Return the [x, y] coordinate for the center point of the cell that contains the specified text.  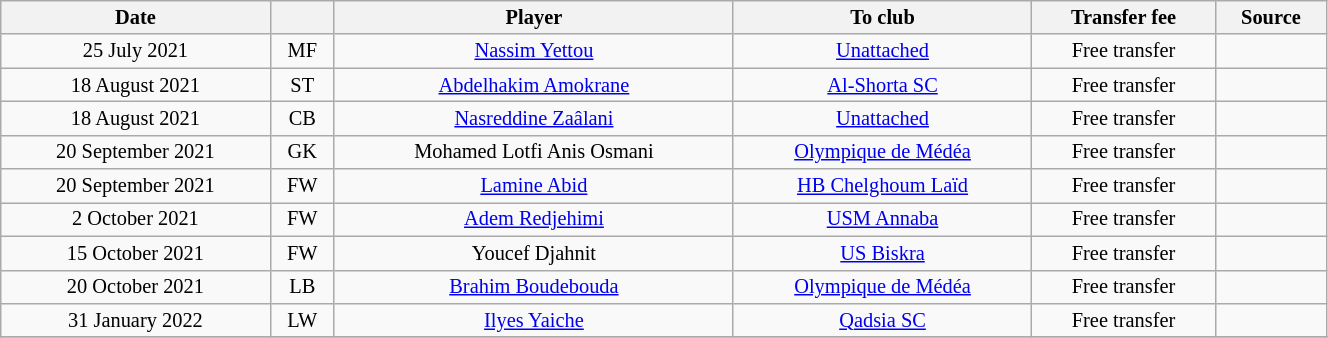
Brahim Boudebouda [534, 287]
Qadsia SC [882, 320]
Adem Redjehimi [534, 219]
MF [302, 51]
LW [302, 320]
Nasreddine Zaâlani [534, 118]
31 January 2022 [136, 320]
2 October 2021 [136, 219]
To club [882, 17]
ST [302, 85]
25 July 2021 [136, 51]
USM Annaba [882, 219]
Abdelhakim Amokrane [534, 85]
20 October 2021 [136, 287]
Lamine Abid [534, 186]
Transfer fee [1124, 17]
LB [302, 287]
CB [302, 118]
HB Chelghoum Laïd [882, 186]
Nassim Yettou [534, 51]
US Biskra [882, 253]
Youcef Djahnit [534, 253]
Player [534, 17]
GK [302, 152]
Date [136, 17]
Mohamed Lotfi Anis Osmani [534, 152]
Ilyes Yaiche [534, 320]
15 October 2021 [136, 253]
Source [1270, 17]
Al-Shorta SC [882, 85]
